Determine the [X, Y] coordinate at the center of the cell enclosing the given text.  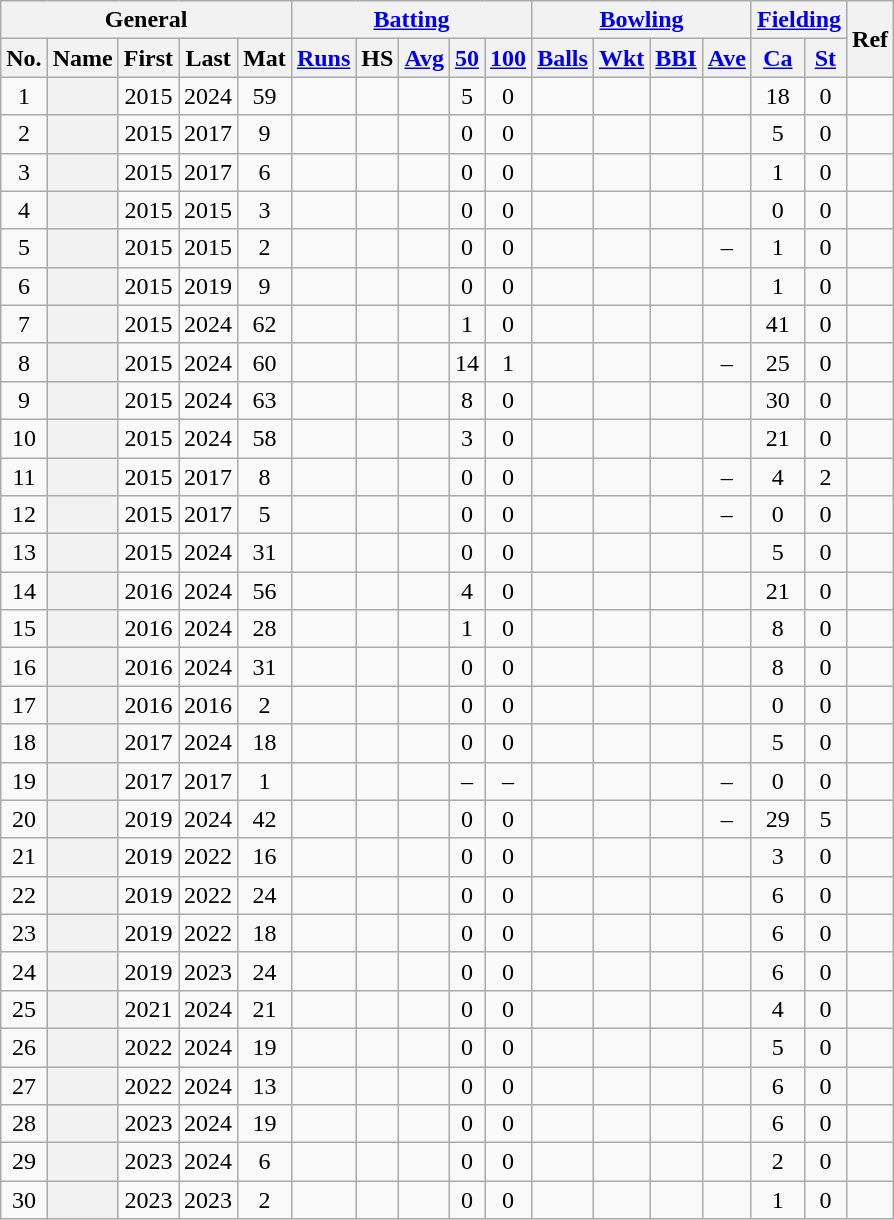
Ref [870, 39]
27 [24, 1085]
Fielding [798, 20]
100 [508, 58]
63 [265, 400]
22 [24, 895]
Runs [323, 58]
Batting [411, 20]
Balls [563, 58]
58 [265, 438]
Bowling [642, 20]
26 [24, 1047]
Mat [265, 58]
12 [24, 515]
56 [265, 591]
11 [24, 477]
7 [24, 324]
Ca [778, 58]
42 [265, 819]
23 [24, 933]
59 [265, 96]
General [146, 20]
2021 [148, 1009]
Last [208, 58]
Avg [424, 58]
17 [24, 705]
50 [466, 58]
No. [24, 58]
Wkt [621, 58]
41 [778, 324]
Ave [726, 58]
First [148, 58]
BBI [676, 58]
Name [82, 58]
15 [24, 629]
10 [24, 438]
St [825, 58]
HS [378, 58]
62 [265, 324]
60 [265, 362]
20 [24, 819]
